Extract the (x, y) coordinate from the center of the cell holding the provided text.  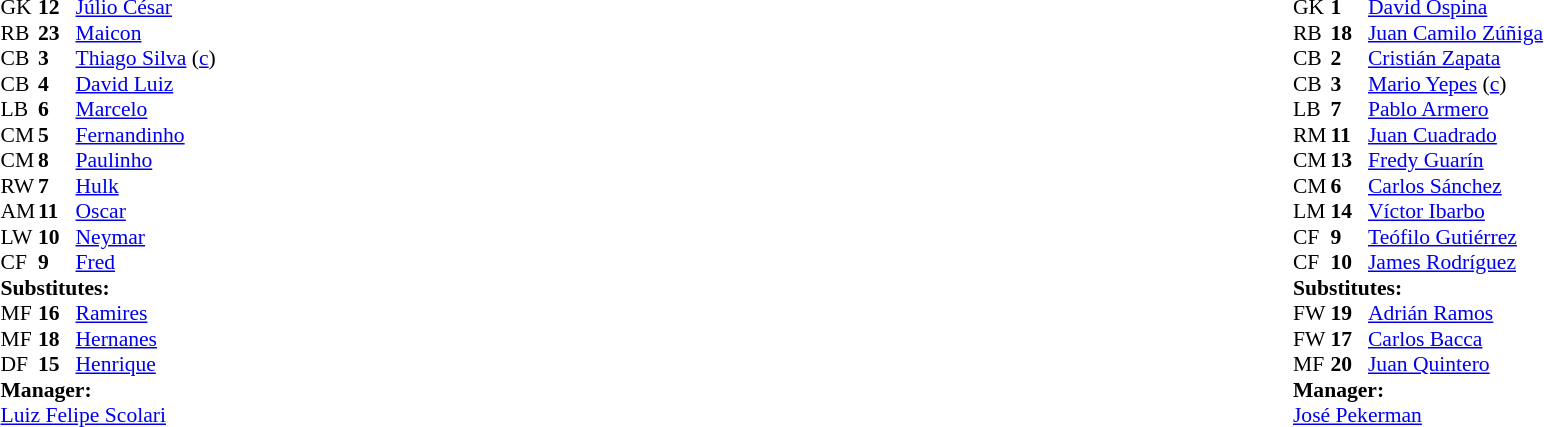
15 (57, 365)
Marcelo (146, 109)
Fernandinho (146, 135)
AM (19, 211)
Pablo Armero (1456, 109)
David Luiz (146, 84)
Henrique (146, 365)
Mario Yepes (c) (1456, 84)
8 (57, 161)
Fredy Guarín (1456, 161)
Maicon (146, 33)
Juan Cuadrado (1456, 135)
James Rodríguez (1456, 263)
14 (1349, 211)
RW (19, 186)
20 (1349, 365)
Neymar (146, 237)
16 (57, 313)
Víctor Ibarbo (1456, 211)
Juan Camilo Zúñiga (1456, 33)
Fred (146, 263)
Juan Quintero (1456, 365)
5 (57, 135)
Carlos Bacca (1456, 339)
Paulinho (146, 161)
2 (1349, 59)
Adrián Ramos (1456, 313)
Hernanes (146, 339)
Teófilo Gutiérrez (1456, 237)
LM (1312, 211)
DF (19, 365)
Oscar (146, 211)
Cristián Zapata (1456, 59)
19 (1349, 313)
Carlos Sánchez (1456, 186)
Ramires (146, 313)
Hulk (146, 186)
LW (19, 237)
23 (57, 33)
Thiago Silva (c) (146, 59)
RM (1312, 135)
13 (1349, 161)
17 (1349, 339)
4 (57, 84)
